Output the (x, y) coordinate of the center of the cell containing the given text.  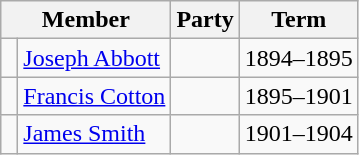
1901–1904 (298, 134)
Term (298, 20)
Member (86, 20)
Francis Cotton (94, 96)
1894–1895 (298, 58)
Party (205, 20)
Joseph Abbott (94, 58)
James Smith (94, 134)
1895–1901 (298, 96)
